Return the [x, y] coordinate for the center point of the cell that contains the specified text.  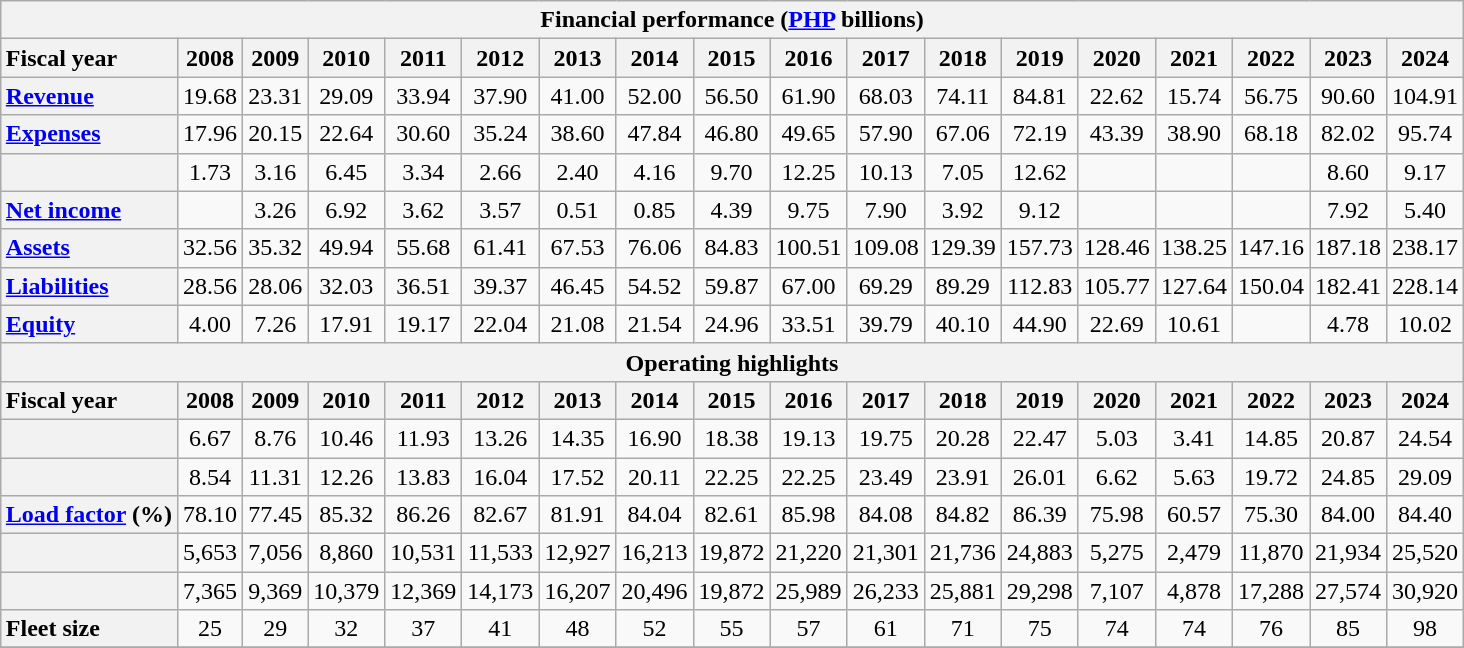
26.01 [1040, 477]
112.83 [1040, 286]
5,653 [210, 553]
182.41 [1348, 286]
16,207 [578, 591]
85 [1348, 629]
16,213 [654, 553]
20.11 [654, 477]
84.04 [654, 515]
128.46 [1116, 248]
86.39 [1040, 515]
61 [886, 629]
7,365 [210, 591]
127.64 [1194, 286]
82.67 [500, 515]
30,920 [1426, 591]
22.69 [1116, 324]
12.62 [1040, 172]
85.98 [808, 515]
69.29 [886, 286]
37.90 [500, 96]
17,288 [1270, 591]
84.81 [1040, 96]
55.68 [424, 248]
17.52 [578, 477]
49.94 [346, 248]
22.62 [1116, 96]
84.82 [962, 515]
150.04 [1270, 286]
90.60 [1348, 96]
23.31 [276, 96]
187.18 [1348, 248]
10.13 [886, 172]
22.04 [500, 324]
2.40 [578, 172]
19.13 [808, 438]
12,369 [424, 591]
35.24 [500, 134]
76.06 [654, 248]
21,736 [962, 553]
7.05 [962, 172]
6.67 [210, 438]
47.84 [654, 134]
5.40 [1426, 210]
100.51 [808, 248]
Revenue [88, 96]
105.77 [1116, 286]
74.11 [962, 96]
Financial performance (PHP billions) [732, 20]
20.15 [276, 134]
84.00 [1348, 515]
46.80 [732, 134]
10,379 [346, 591]
10,531 [424, 553]
20.28 [962, 438]
85.32 [346, 515]
20.87 [1348, 438]
26,233 [886, 591]
37 [424, 629]
3.41 [1194, 438]
75 [1040, 629]
84.40 [1426, 515]
228.14 [1426, 286]
147.16 [1270, 248]
3.92 [962, 210]
21.08 [578, 324]
10.61 [1194, 324]
19.68 [210, 96]
5,275 [1116, 553]
157.73 [1040, 248]
18.38 [732, 438]
84.08 [886, 515]
48 [578, 629]
138.25 [1194, 248]
57 [808, 629]
16.90 [654, 438]
104.91 [1426, 96]
25,881 [962, 591]
56.75 [1270, 96]
22.64 [346, 134]
33.94 [424, 96]
12.25 [808, 172]
25 [210, 629]
43.39 [1116, 134]
44.90 [1040, 324]
9,369 [276, 591]
3.16 [276, 172]
28.56 [210, 286]
11,533 [500, 553]
0.85 [654, 210]
8.54 [210, 477]
4.39 [732, 210]
5.03 [1116, 438]
55 [732, 629]
6.62 [1116, 477]
59.87 [732, 286]
75.30 [1270, 515]
46.45 [578, 286]
25,520 [1426, 553]
76 [1270, 629]
129.39 [962, 248]
15.74 [1194, 96]
7.90 [886, 210]
6.92 [346, 210]
13.83 [424, 477]
32.03 [346, 286]
2.66 [500, 172]
32.56 [210, 248]
39.79 [886, 324]
11.93 [424, 438]
40.10 [962, 324]
68.18 [1270, 134]
4.78 [1348, 324]
89.29 [962, 286]
14,173 [500, 591]
38.90 [1194, 134]
56.50 [732, 96]
67.53 [578, 248]
38.60 [578, 134]
8.60 [1348, 172]
98 [1426, 629]
30.60 [424, 134]
4.00 [210, 324]
77.45 [276, 515]
21.54 [654, 324]
49.65 [808, 134]
84.83 [732, 248]
8.76 [276, 438]
27,574 [1348, 591]
4.16 [654, 172]
11,870 [1270, 553]
Equity [88, 324]
11.31 [276, 477]
41 [500, 629]
17.91 [346, 324]
21,934 [1348, 553]
14.35 [578, 438]
19.17 [424, 324]
9.70 [732, 172]
35.32 [276, 248]
9.75 [808, 210]
10.46 [346, 438]
86.26 [424, 515]
68.03 [886, 96]
24.96 [732, 324]
41.00 [578, 96]
9.12 [1040, 210]
29 [276, 629]
7.92 [1348, 210]
3.57 [500, 210]
24.85 [1348, 477]
Assets [88, 248]
7.26 [276, 324]
78.10 [210, 515]
28.06 [276, 286]
6.45 [346, 172]
32 [346, 629]
3.34 [424, 172]
21,220 [808, 553]
Fleet size [88, 629]
7,107 [1116, 591]
82.61 [732, 515]
4,878 [1194, 591]
60.57 [1194, 515]
61.90 [808, 96]
19.75 [886, 438]
12,927 [578, 553]
52 [654, 629]
9.17 [1426, 172]
23.49 [886, 477]
33.51 [808, 324]
Load factor (%) [88, 515]
7,056 [276, 553]
21,301 [886, 553]
54.52 [654, 286]
23.91 [962, 477]
75.98 [1116, 515]
61.41 [500, 248]
Expenses [88, 134]
12.26 [346, 477]
57.90 [886, 134]
24.54 [1426, 438]
19.72 [1270, 477]
238.17 [1426, 248]
Operating highlights [732, 362]
52.00 [654, 96]
22.47 [1040, 438]
24,883 [1040, 553]
29,298 [1040, 591]
13.26 [500, 438]
82.02 [1348, 134]
10.02 [1426, 324]
14.85 [1270, 438]
Liabilities [88, 286]
Net income [88, 210]
81.91 [578, 515]
0.51 [578, 210]
109.08 [886, 248]
25,989 [808, 591]
67.06 [962, 134]
71 [962, 629]
3.26 [276, 210]
17.96 [210, 134]
39.37 [500, 286]
67.00 [808, 286]
3.62 [424, 210]
16.04 [500, 477]
36.51 [424, 286]
8,860 [346, 553]
72.19 [1040, 134]
20,496 [654, 591]
1.73 [210, 172]
95.74 [1426, 134]
5.63 [1194, 477]
2,479 [1194, 553]
